Return the (x, y) coordinate for the center point of the cell that contains the specified text.  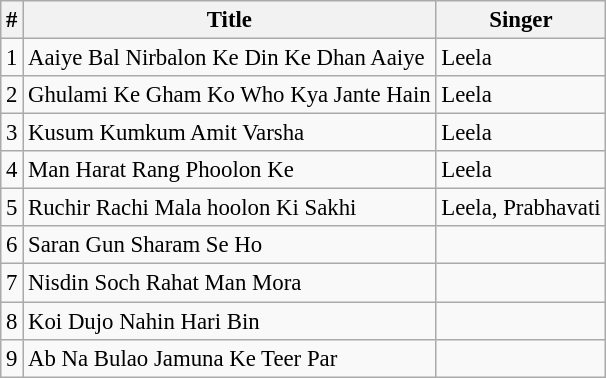
Leela, Prabhavati (521, 208)
Singer (521, 20)
9 (12, 358)
Aaiye Bal Nirbalon Ke Din Ke Dhan Aaiye (230, 58)
6 (12, 245)
Saran Gun Sharam Se Ho (230, 245)
7 (12, 283)
Man Harat Rang Phoolon Ke (230, 170)
2 (12, 95)
Ruchir Rachi Mala hoolon Ki Sakhi (230, 208)
Ab Na Bulao Jamuna Ke Teer Par (230, 358)
# (12, 20)
3 (12, 133)
4 (12, 170)
Nisdin Soch Rahat Man Mora (230, 283)
Ghulami Ke Gham Ko Who Kya Jante Hain (230, 95)
Koi Dujo Nahin Hari Bin (230, 321)
Title (230, 20)
1 (12, 58)
Kusum Kumkum Amit Varsha (230, 133)
8 (12, 321)
5 (12, 208)
